Identify which cell holds the provided text, then report its [x, y] central coordinate. 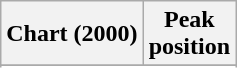
Chart (2000) [72, 34]
Peakposition [189, 34]
